Return [X, Y] of the center of cell containing provided text 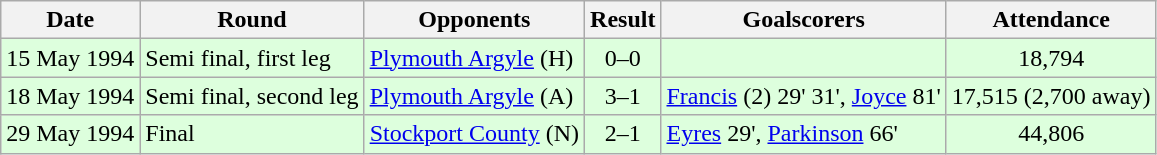
0–0 [623, 58]
15 May 1994 [70, 58]
29 May 1994 [70, 134]
Stockport County (N) [474, 134]
Eyres 29', Parkinson 66' [804, 134]
Date [70, 20]
Semi final, first leg [252, 58]
Result [623, 20]
17,515 (2,700 away) [1051, 96]
Attendance [1051, 20]
18 May 1994 [70, 96]
Plymouth Argyle (H) [474, 58]
Semi final, second leg [252, 96]
2–1 [623, 134]
Plymouth Argyle (A) [474, 96]
Goalscorers [804, 20]
18,794 [1051, 58]
Opponents [474, 20]
3–1 [623, 96]
Final [252, 134]
44,806 [1051, 134]
Francis (2) 29' 31', Joyce 81' [804, 96]
Round [252, 20]
